Find where the given text appears and provide that cell's center as [x, y] coordinate. 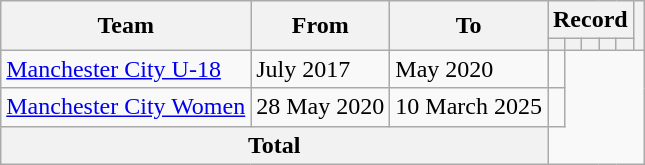
Record [591, 20]
28 May 2020 [320, 107]
July 2017 [320, 69]
May 2020 [469, 69]
To [469, 26]
Manchester City U-18 [126, 69]
Manchester City Women [126, 107]
From [320, 26]
10 March 2025 [469, 107]
Team [126, 26]
Total [274, 145]
